Pinpoint the cell where the given text exists, returning its [x, y] midpoint coordinate. 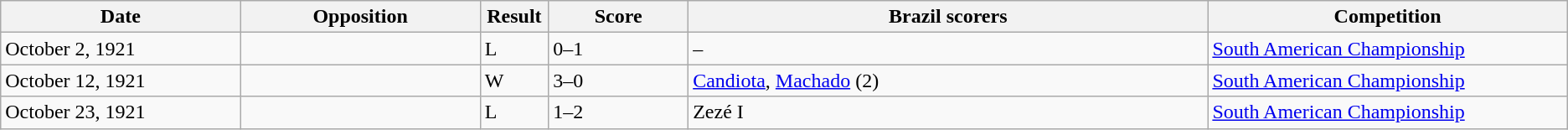
W [514, 81]
October 2, 1921 [121, 49]
1–2 [618, 112]
Brazil scorers [948, 17]
Zezé I [948, 112]
3–0 [618, 81]
0–1 [618, 49]
– [948, 49]
Competition [1387, 17]
Opposition [360, 17]
Result [514, 17]
Score [618, 17]
October 12, 1921 [121, 81]
Candiota, Machado (2) [948, 81]
October 23, 1921 [121, 112]
Date [121, 17]
